Return the (x, y) coordinate for the center point of the cell that contains the specified text.  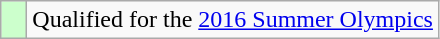
Qualified for the 2016 Summer Olympics (233, 20)
